Return the (x, y) coordinate for the center point of the cell that contains the specified text.  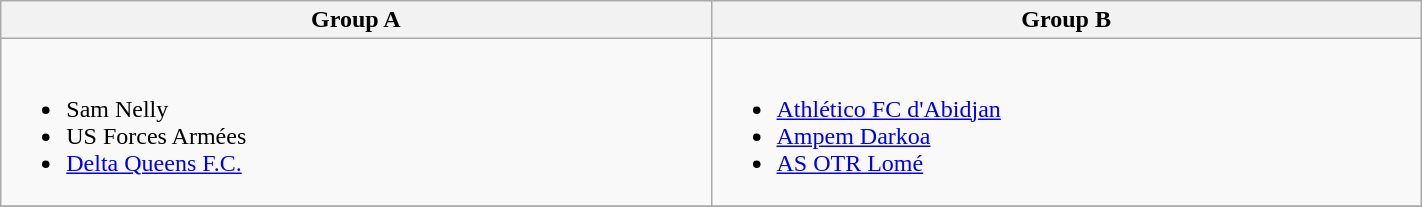
Sam Nelly US Forces Armées Delta Queens F.C. (356, 122)
Athlético FC d'Abidjan Ampem Darkoa AS OTR Lomé (1066, 122)
Group B (1066, 20)
Group A (356, 20)
